Scan for the cell matching the given text and deliver its (x, y) coordinate at center. 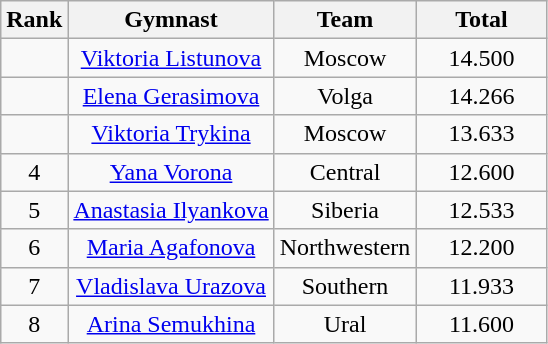
Viktoria Listunova (171, 58)
Elena Gerasimova (171, 96)
13.633 (482, 134)
12.600 (482, 172)
Viktoria Trykina (171, 134)
Gymnast (171, 20)
Northwestern (345, 248)
8 (34, 324)
Ural (345, 324)
Arina Semukhina (171, 324)
Volga (345, 96)
14.500 (482, 58)
Team (345, 20)
6 (34, 248)
Maria Agafonova (171, 248)
12.200 (482, 248)
4 (34, 172)
5 (34, 210)
Total (482, 20)
12.533 (482, 210)
Central (345, 172)
Yana Vorona (171, 172)
7 (34, 286)
14.266 (482, 96)
Anastasia Ilyankova (171, 210)
Rank (34, 20)
11.600 (482, 324)
Southern (345, 286)
11.933 (482, 286)
Siberia (345, 210)
Vladislava Urazova (171, 286)
